Determine the (X, Y) coordinate at the center of the cell enclosing the given text.  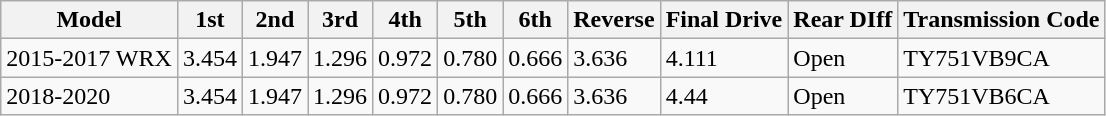
Rear DIff (843, 20)
1st (210, 20)
TY751VB6CA (1002, 96)
4.111 (724, 58)
2015-2017 WRX (90, 58)
Model (90, 20)
2nd (274, 20)
Transmission Code (1002, 20)
2018-2020 (90, 96)
4.44 (724, 96)
5th (470, 20)
Final Drive (724, 20)
Reverse (614, 20)
4th (406, 20)
TY751VB9CA (1002, 58)
6th (536, 20)
3rd (340, 20)
